Capture the cell that displays the provided text and extract its (X, Y) central coordinate. 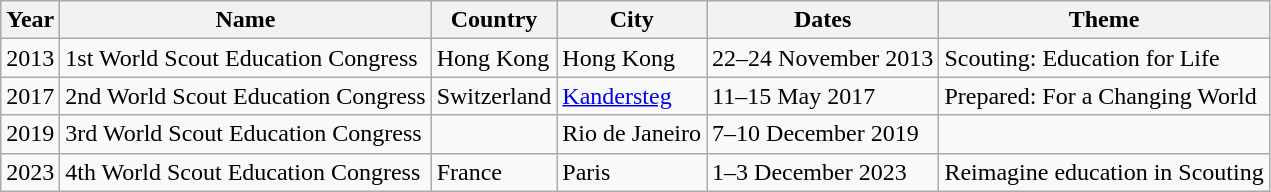
Theme (1104, 20)
Prepared: For a Changing World (1104, 96)
Year (30, 20)
Kandersteg (632, 96)
4th World Scout Education Congress (246, 172)
Switzerland (494, 96)
France (494, 172)
3rd World Scout Education Congress (246, 134)
2023 (30, 172)
2013 (30, 58)
City (632, 20)
2017 (30, 96)
11–15 May 2017 (823, 96)
22–24 November 2013 (823, 58)
2019 (30, 134)
Name (246, 20)
1st World Scout Education Congress (246, 58)
Reimagine education in Scouting (1104, 172)
7–10 December 2019 (823, 134)
Paris (632, 172)
2nd World Scout Education Congress (246, 96)
Dates (823, 20)
Scouting: Education for Life (1104, 58)
Country (494, 20)
Rio de Janeiro (632, 134)
1–3 December 2023 (823, 172)
